From the cell containing the given text, extract its center point as [x, y] coordinate. 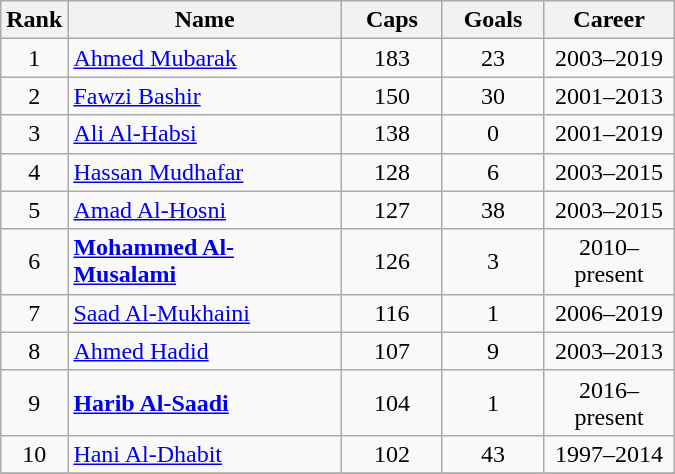
127 [392, 210]
Ahmed Mubarak [205, 58]
7 [34, 313]
4 [34, 172]
10 [34, 454]
104 [392, 402]
Rank [34, 20]
Saad Al-Mukhaini [205, 313]
Ahmed Hadid [205, 351]
5 [34, 210]
38 [492, 210]
2001–2019 [610, 134]
107 [392, 351]
Hassan Mudhafar [205, 172]
Goals [492, 20]
2 [34, 96]
Hani Al-Dhabit [205, 454]
2001–2013 [610, 96]
2010–present [610, 262]
30 [492, 96]
102 [392, 454]
23 [492, 58]
1997–2014 [610, 454]
Caps [392, 20]
116 [392, 313]
0 [492, 134]
Career [610, 20]
183 [392, 58]
Ali Al-Habsi [205, 134]
Name [205, 20]
8 [34, 351]
Amad Al-Hosni [205, 210]
2003–2019 [610, 58]
150 [392, 96]
138 [392, 134]
2006–2019 [610, 313]
128 [392, 172]
Mohammed Al-Musalami [205, 262]
43 [492, 454]
2016–present [610, 402]
Harib Al-Saadi [205, 402]
Fawzi Bashir [205, 96]
2003–2013 [610, 351]
126 [392, 262]
